From the cell containing the given text, extract its center point as (x, y) coordinate. 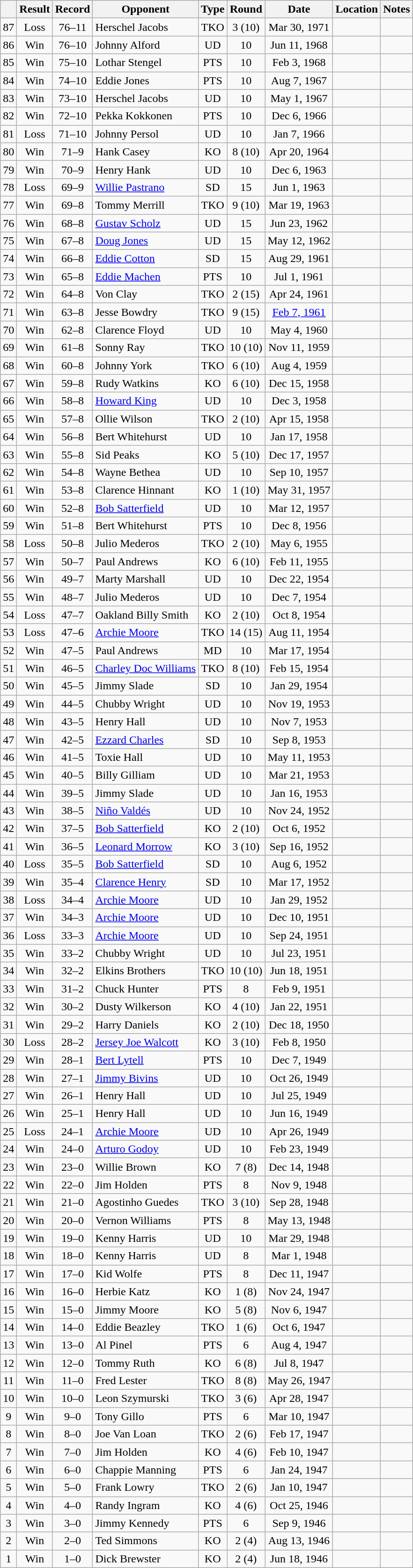
Nov 11, 1959 (299, 348)
Eddie Beazley (146, 1327)
Johnny York (146, 365)
72 (8, 294)
Joe Van Loan (146, 1434)
4 (10) (246, 1006)
May 31, 1957 (299, 490)
Jan 7, 1966 (299, 134)
Feb 7, 1961 (299, 312)
Jan 16, 1953 (299, 793)
Sep 8, 1953 (299, 739)
54–8 (73, 472)
23 (8, 1167)
79 (8, 169)
May 13, 1948 (299, 1220)
87 (8, 27)
24–1 (73, 1131)
64–8 (73, 294)
Nov 6, 1947 (299, 1309)
47–5 (73, 650)
33–3 (73, 935)
Feb 11, 1955 (299, 562)
Aug 7, 1967 (299, 80)
Apr 15, 1958 (299, 419)
Dusty Wilkerson (146, 1006)
28–1 (73, 1060)
36 (8, 935)
Aug 11, 1954 (299, 633)
48 (8, 722)
Mar 29, 1948 (299, 1238)
21 (8, 1203)
Hank Casey (146, 152)
81 (8, 134)
34 (8, 971)
45–5 (73, 686)
8–0 (73, 1434)
Pekka Kokkonen (146, 116)
12 (8, 1363)
Jesse Bowdry (146, 312)
Jersey Joe Walcott (146, 1042)
7–0 (73, 1452)
39 (8, 882)
3 (8, 1523)
20 (8, 1220)
Elkins Brothers (146, 971)
69–9 (73, 187)
14 (8, 1327)
Feb 8, 1950 (299, 1042)
Vernon Williams (146, 1220)
Jun 18, 1946 (299, 1559)
51 (8, 668)
Apr 28, 1947 (299, 1399)
11 (8, 1381)
62 (8, 472)
Jimmy Moore (146, 1309)
61–8 (73, 348)
Arturo Godoy (146, 1149)
Marty Marshall (146, 579)
May 6, 1955 (299, 544)
52 (8, 650)
17–0 (73, 1274)
Tony Gillo (146, 1416)
72–10 (73, 116)
42–5 (73, 739)
33 (8, 989)
Oct 6, 1947 (299, 1327)
Opponent (146, 9)
Jan 29, 1952 (299, 900)
Aug 4, 1959 (299, 365)
40 (8, 864)
Feb 17, 1947 (299, 1434)
Apr 20, 1964 (299, 152)
59 (8, 526)
Round (246, 9)
67 (8, 383)
28–2 (73, 1042)
Dec 17, 1957 (299, 454)
27–1 (73, 1078)
Jul 8, 1947 (299, 1363)
85 (8, 63)
70 (8, 330)
44–5 (73, 704)
12–0 (73, 1363)
40–5 (73, 775)
Kid Wolfe (146, 1274)
Randy Ingram (146, 1505)
47–7 (73, 615)
Aug 4, 1947 (299, 1345)
9 (10) (246, 205)
Jan 17, 1958 (299, 437)
Dec 22, 1954 (299, 579)
8 (8) (246, 1381)
76 (8, 223)
22–0 (73, 1185)
Chappie Manning (146, 1470)
5 (8, 1488)
7 (8) (246, 1167)
Date (299, 9)
71 (8, 312)
76–11 (73, 27)
Sonny Ray (146, 348)
May 11, 1953 (299, 757)
38–5 (73, 811)
83 (8, 98)
75–10 (73, 63)
34–4 (73, 900)
50–7 (73, 562)
Jul 23, 1951 (299, 953)
Nov 9, 1948 (299, 1185)
75 (8, 241)
Mar 10, 1947 (299, 1416)
24 (8, 1149)
2 (8, 1541)
24–0 (73, 1149)
Dec 10, 1951 (299, 918)
68 (8, 365)
56–8 (73, 437)
74–10 (73, 80)
66 (8, 401)
50–8 (73, 544)
6 (8) (246, 1363)
50 (8, 686)
77 (8, 205)
Dec 3, 1958 (299, 401)
Bert Lytell (146, 1060)
32 (8, 1006)
2 (15) (246, 294)
Jan 29, 1954 (299, 686)
31 (8, 1024)
4–0 (73, 1505)
53 (8, 633)
64 (8, 437)
38 (8, 900)
Jan 22, 1951 (299, 1006)
Eddie Cotton (146, 259)
Gustav Scholz (146, 223)
Result (35, 9)
Apr 24, 1961 (299, 294)
5 (10) (246, 454)
Jun 11, 1968 (299, 45)
Sep 24, 1951 (299, 935)
Clarence Hinnant (146, 490)
32–2 (73, 971)
Harry Daniels (146, 1024)
1 (8) (246, 1291)
23–0 (73, 1167)
Aug 6, 1952 (299, 864)
35–4 (73, 882)
Herbie Katz (146, 1291)
Sep 9, 1946 (299, 1523)
42 (8, 829)
54 (8, 615)
Mar 30, 1971 (299, 27)
58–8 (73, 401)
41 (8, 846)
Al Pinel (146, 1345)
34–3 (73, 918)
Oct 26, 1949 (299, 1078)
71–10 (73, 134)
57 (8, 562)
Aug 29, 1961 (299, 259)
71–9 (73, 152)
13 (8, 1345)
Johnny Persol (146, 134)
51–8 (73, 526)
Notes (397, 9)
47 (8, 739)
Jun 23, 1962 (299, 223)
1 (6) (246, 1327)
14–0 (73, 1327)
Mar 1, 1948 (299, 1256)
55–8 (73, 454)
60–8 (73, 365)
39–5 (73, 793)
47–6 (73, 633)
Frank Lowry (146, 1488)
Apr 26, 1949 (299, 1131)
Mar 17, 1952 (299, 882)
Jimmy Kennedy (146, 1523)
Nov 24, 1952 (299, 811)
1 (10) (246, 490)
MD (213, 650)
Dec 8, 1956 (299, 526)
Eddie Jones (146, 80)
20–0 (73, 1220)
7 (8, 1452)
Ollie Wilson (146, 419)
74 (8, 259)
3–0 (73, 1523)
Clarence Floyd (146, 330)
80 (8, 152)
Sep 16, 1952 (299, 846)
35 (8, 953)
36–5 (73, 846)
10–0 (73, 1399)
Niño Valdés (146, 811)
Jun 1, 1963 (299, 187)
Mar 17, 1954 (299, 650)
44 (8, 793)
69–8 (73, 205)
29 (8, 1060)
Feb 10, 1947 (299, 1452)
Jan 24, 1947 (299, 1470)
Dec 7, 1954 (299, 597)
76–10 (73, 45)
27 (8, 1096)
26–1 (73, 1096)
22 (8, 1185)
Toxie Hall (146, 757)
Charley Doc Williams (146, 668)
Willie Pastrano (146, 187)
37 (8, 918)
Dec 15, 1958 (299, 383)
65–8 (73, 277)
21–0 (73, 1203)
Doug Jones (146, 241)
19–0 (73, 1238)
Feb 9, 1951 (299, 989)
May 12, 1962 (299, 241)
1–0 (73, 1559)
Eddie Machen (146, 277)
Dick Brewster (146, 1559)
Jul 1, 1961 (299, 277)
9 (15) (246, 312)
45 (8, 775)
55 (8, 597)
15–0 (73, 1309)
68–8 (73, 223)
49 (8, 704)
Jun 18, 1951 (299, 971)
Dec 7, 1949 (299, 1060)
33–2 (73, 953)
Jimmy Bivins (146, 1078)
25 (8, 1131)
Oct 6, 1952 (299, 829)
86 (8, 45)
16 (8, 1291)
48–7 (73, 597)
67–8 (73, 241)
9 (8, 1416)
Feb 23, 1949 (299, 1149)
19 (8, 1238)
May 4, 1960 (299, 330)
Agostinho Guedes (146, 1203)
Sep 28, 1948 (299, 1203)
May 1, 1967 (299, 98)
Location (357, 9)
28 (8, 1078)
Mar 19, 1963 (299, 205)
Sep 10, 1957 (299, 472)
17 (8, 1274)
Leonard Morrow (146, 846)
Nov 7, 1953 (299, 722)
Jan 10, 1947 (299, 1488)
Oct 8, 1954 (299, 615)
Tommy Merrill (146, 205)
69 (8, 348)
46–5 (73, 668)
Dec 6, 1963 (299, 169)
Aug 13, 1946 (299, 1541)
18 (8, 1256)
30–2 (73, 1006)
78 (8, 187)
Wayne Bethea (146, 472)
Nov 24, 1947 (299, 1291)
73–10 (73, 98)
43 (8, 811)
Chuck Hunter (146, 989)
6–0 (73, 1470)
11–0 (73, 1381)
Ezzard Charles (146, 739)
Leon Szymurski (146, 1399)
52–8 (73, 508)
63 (8, 454)
Record (73, 9)
29–2 (73, 1024)
25–1 (73, 1114)
53–8 (73, 490)
Jul 25, 1949 (299, 1096)
Sid Peaks (146, 454)
Dec 11, 1947 (299, 1274)
60 (8, 508)
Mar 21, 1953 (299, 775)
31–2 (73, 989)
30 (8, 1042)
4 (8, 1505)
35–5 (73, 864)
9–0 (73, 1416)
13–0 (73, 1345)
Type (213, 9)
Ted Simmons (146, 1541)
Feb 3, 1968 (299, 63)
43–5 (73, 722)
26 (8, 1114)
5 (8) (246, 1309)
1 (8, 1559)
Oct 25, 1946 (299, 1505)
Feb 15, 1954 (299, 668)
Dec 18, 1950 (299, 1024)
65 (8, 419)
82 (8, 116)
Dec 6, 1966 (299, 116)
Johnny Alford (146, 45)
Von Clay (146, 294)
Billy Gilliam (146, 775)
5–0 (73, 1488)
Nov 19, 1953 (299, 704)
Clarence Henry (146, 882)
57–8 (73, 419)
Lothar Stengel (146, 63)
73 (8, 277)
Rudy Watkins (146, 383)
Dec 14, 1948 (299, 1167)
56 (8, 579)
Willie Brown (146, 1167)
66–8 (73, 259)
Mar 12, 1957 (299, 508)
Tommy Ruth (146, 1363)
46 (8, 757)
70–9 (73, 169)
Howard King (146, 401)
58 (8, 544)
Jun 16, 1949 (299, 1114)
59–8 (73, 383)
Oakland Billy Smith (146, 615)
41–5 (73, 757)
16–0 (73, 1291)
61 (8, 490)
37–5 (73, 829)
14 (15) (246, 633)
3 (6) (246, 1399)
62–8 (73, 330)
49–7 (73, 579)
May 26, 1947 (299, 1381)
Henry Hank (146, 169)
2–0 (73, 1541)
18–0 (73, 1256)
63–8 (73, 312)
84 (8, 80)
Fred Lester (146, 1381)
